Output the (X, Y) coordinate of the center of the cell containing the given text.  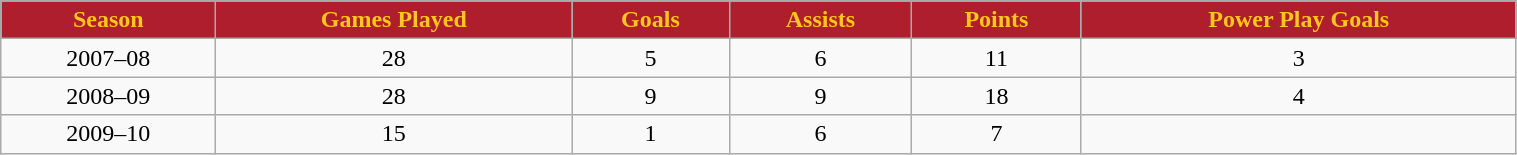
Power Play Goals (1298, 20)
Games Played (394, 20)
5 (651, 58)
Season (108, 20)
Points (996, 20)
2009–10 (108, 134)
1 (651, 134)
11 (996, 58)
Goals (651, 20)
2007–08 (108, 58)
4 (1298, 96)
Assists (820, 20)
3 (1298, 58)
18 (996, 96)
15 (394, 134)
7 (996, 134)
2008–09 (108, 96)
